Return the [x, y] coordinate for the center point of the cell that contains the specified text.  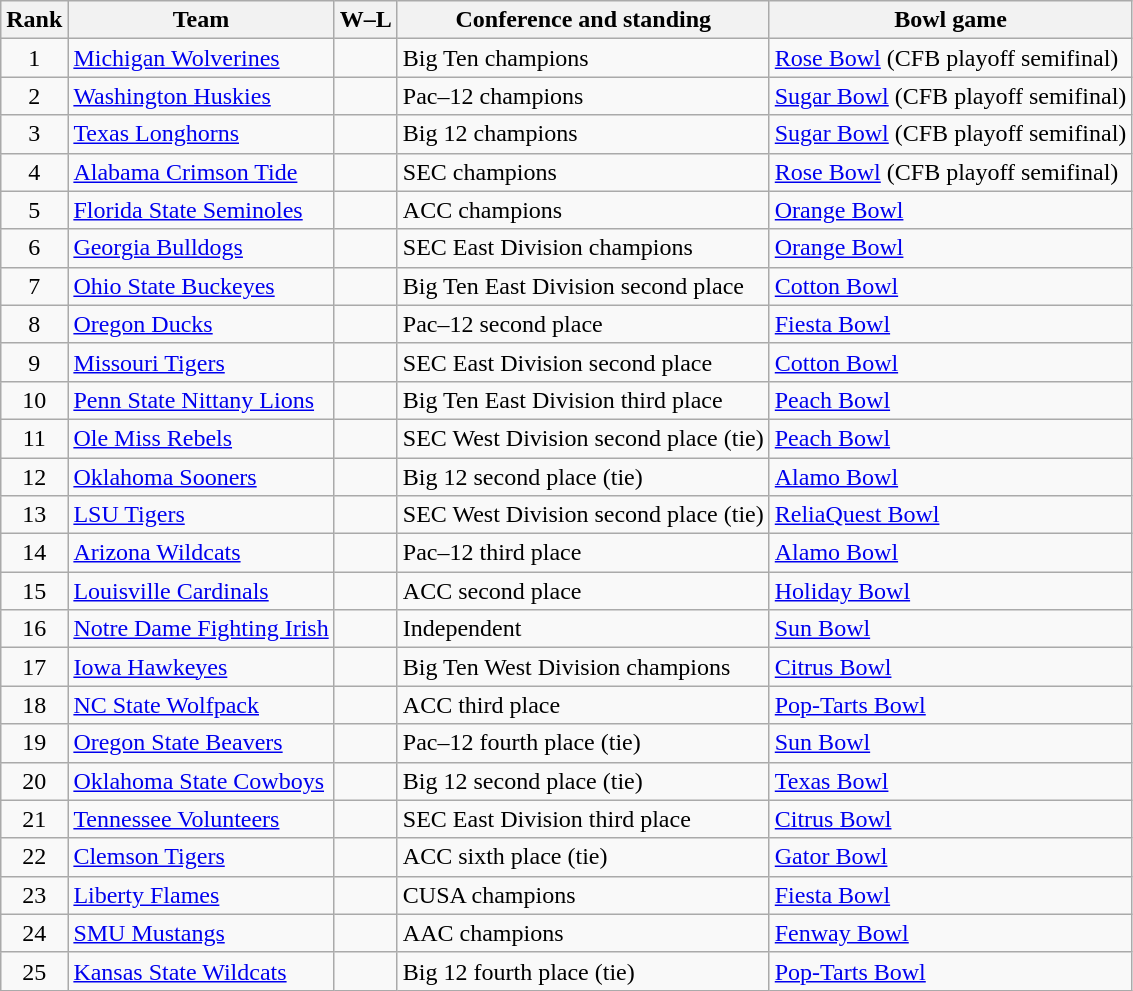
13 [34, 515]
Oklahoma Sooners [201, 477]
Texas Bowl [950, 781]
W–L [366, 20]
Iowa Hawkeyes [201, 667]
Big Ten East Division second place [583, 286]
ACC sixth place (tie) [583, 857]
1 [34, 58]
Big 12 champions [583, 134]
21 [34, 819]
Oklahoma State Cowboys [201, 781]
18 [34, 705]
Bowl game [950, 20]
ReliaQuest Bowl [950, 515]
2 [34, 96]
CUSA champions [583, 895]
Missouri Tigers [201, 362]
ACC champions [583, 210]
5 [34, 210]
Alabama Crimson Tide [201, 172]
Kansas State Wildcats [201, 971]
19 [34, 743]
12 [34, 477]
7 [34, 286]
Washington Huskies [201, 96]
6 [34, 248]
4 [34, 172]
SEC East Division second place [583, 362]
17 [34, 667]
22 [34, 857]
Texas Longhorns [201, 134]
14 [34, 553]
Independent [583, 629]
Pac–12 third place [583, 553]
Florida State Seminoles [201, 210]
Gator Bowl [950, 857]
Rank [34, 20]
16 [34, 629]
Georgia Bulldogs [201, 248]
Big Ten East Division third place [583, 400]
NC State Wolfpack [201, 705]
Team [201, 20]
SEC East Division third place [583, 819]
Ohio State Buckeyes [201, 286]
23 [34, 895]
Arizona Wildcats [201, 553]
Big Ten West Division champions [583, 667]
Michigan Wolverines [201, 58]
11 [34, 438]
Big Ten champions [583, 58]
9 [34, 362]
ACC third place [583, 705]
8 [34, 324]
Ole Miss Rebels [201, 438]
ACC second place [583, 591]
Pac–12 champions [583, 96]
SMU Mustangs [201, 933]
Pac–12 fourth place (tie) [583, 743]
25 [34, 971]
Oregon State Beavers [201, 743]
Liberty Flames [201, 895]
Pac–12 second place [583, 324]
Big 12 fourth place (tie) [583, 971]
SEC East Division champions [583, 248]
SEC champions [583, 172]
Tennessee Volunteers [201, 819]
10 [34, 400]
LSU Tigers [201, 515]
Oregon Ducks [201, 324]
Louisville Cardinals [201, 591]
24 [34, 933]
Holiday Bowl [950, 591]
AAC champions [583, 933]
20 [34, 781]
15 [34, 591]
Fenway Bowl [950, 933]
Conference and standing [583, 20]
Clemson Tigers [201, 857]
3 [34, 134]
Penn State Nittany Lions [201, 400]
Notre Dame Fighting Irish [201, 629]
